Locate the cell with the specified text and output its [X, Y] center coordinate. 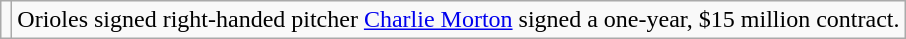
Orioles signed right-handed pitcher Charlie Morton signed a one-year, $15 million contract. [458, 20]
